Extract the [x, y] coordinate from the center of the cell holding the provided text.  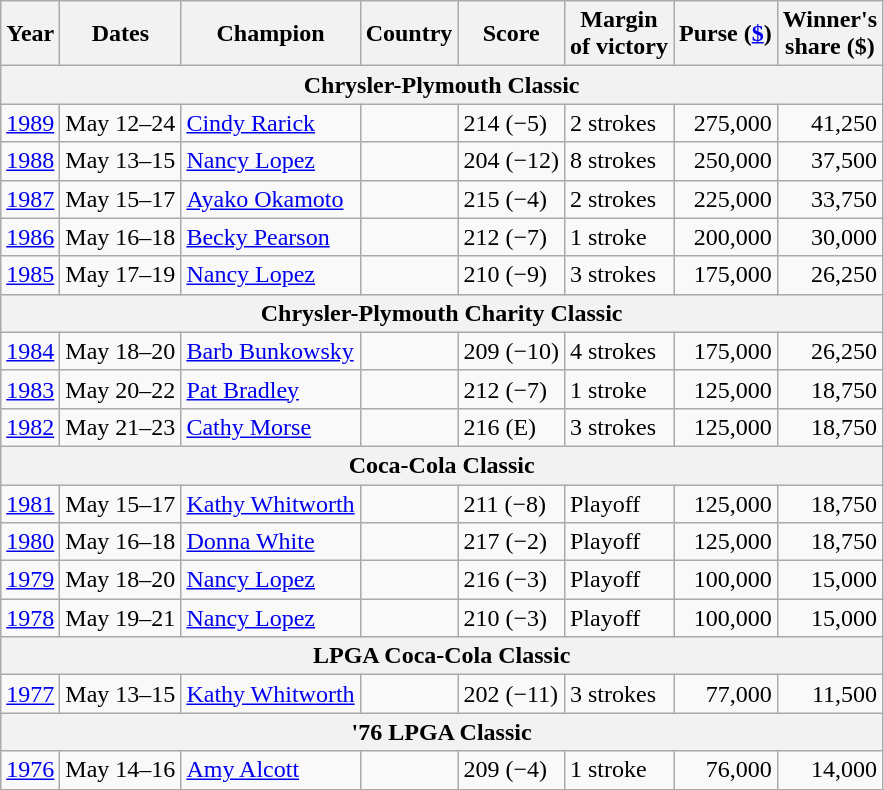
Chrysler-Plymouth Classic [442, 85]
1984 [30, 351]
210 (−3) [512, 618]
Cathy Morse [270, 427]
225,000 [726, 199]
37,500 [830, 161]
May 21–23 [120, 427]
Champion [270, 34]
1976 [30, 770]
202 (−11) [512, 694]
1985 [30, 275]
4 strokes [618, 351]
Ayako Okamoto [270, 199]
1987 [30, 199]
209 (−10) [512, 351]
Chrysler-Plymouth Charity Classic [442, 313]
33,750 [830, 199]
209 (−4) [512, 770]
275,000 [726, 123]
May 14–16 [120, 770]
200,000 [726, 237]
1981 [30, 503]
216 (E) [512, 427]
Dates [120, 34]
210 (−9) [512, 275]
1989 [30, 123]
216 (−3) [512, 580]
Marginof victory [618, 34]
11,500 [830, 694]
Year [30, 34]
1986 [30, 237]
May 12–24 [120, 123]
41,250 [830, 123]
1988 [30, 161]
Becky Pearson [270, 237]
'76 LPGA Classic [442, 732]
77,000 [726, 694]
217 (−2) [512, 542]
May 19–21 [120, 618]
May 17–19 [120, 275]
Pat Bradley [270, 389]
211 (−8) [512, 503]
1980 [30, 542]
1978 [30, 618]
Cindy Rarick [270, 123]
Coca-Cola Classic [442, 465]
76,000 [726, 770]
Amy Alcott [270, 770]
1977 [30, 694]
May 20–22 [120, 389]
Country [409, 34]
1983 [30, 389]
30,000 [830, 237]
1982 [30, 427]
250,000 [726, 161]
Barb Bunkowsky [270, 351]
Donna White [270, 542]
Winner'sshare ($) [830, 34]
8 strokes [618, 161]
Score [512, 34]
LPGA Coca-Cola Classic [442, 656]
Purse ($) [726, 34]
14,000 [830, 770]
204 (−12) [512, 161]
215 (−4) [512, 199]
214 (−5) [512, 123]
1979 [30, 580]
